Pinpoint the cell where the given text exists, returning its [X, Y] midpoint coordinate. 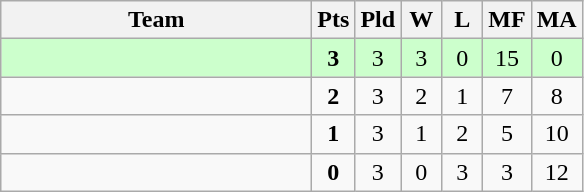
MF [507, 20]
15 [507, 58]
Pts [334, 20]
MA [556, 20]
5 [507, 134]
W [422, 20]
Pld [378, 20]
8 [556, 96]
7 [507, 96]
Team [156, 20]
L [462, 20]
10 [556, 134]
12 [556, 172]
